For the text-containing cell, return its midpoint in [x, y] coordinate format. 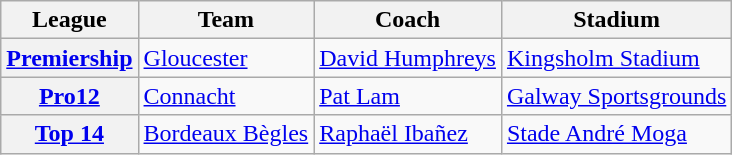
Stade André Moga [616, 134]
Coach [408, 20]
Stadium [616, 20]
Raphaël Ibañez [408, 134]
Team [226, 20]
Pro12 [70, 96]
Gloucester [226, 58]
David Humphreys [408, 58]
Premiership [70, 58]
Pat Lam [408, 96]
Kingsholm Stadium [616, 58]
Bordeaux Bègles [226, 134]
Galway Sportsgrounds [616, 96]
Top 14 [70, 134]
League [70, 20]
Connacht [226, 96]
